Identify which cell holds the provided text, then report its [x, y] central coordinate. 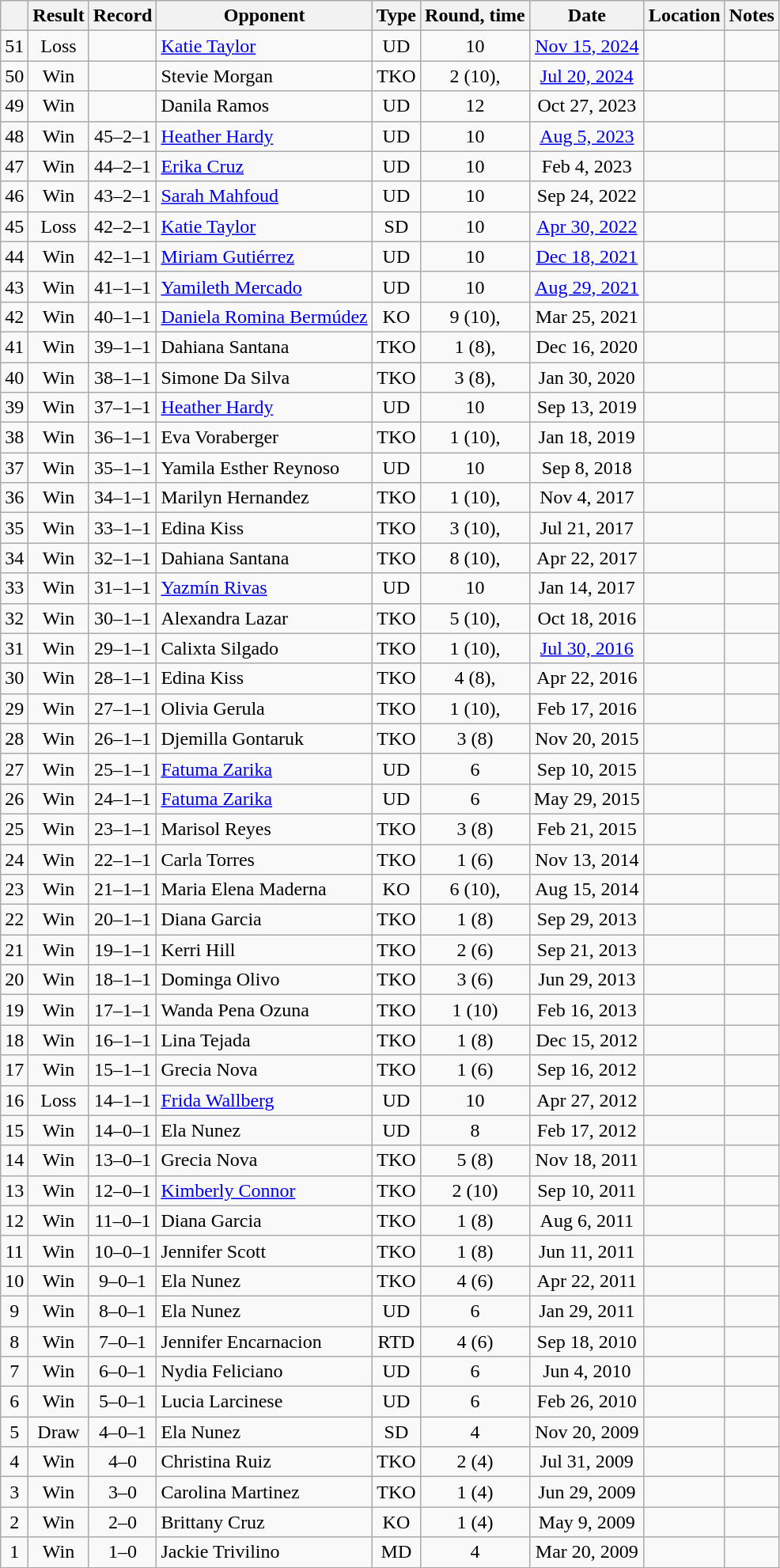
32 [14, 618]
8 (10), [475, 558]
Apr 22, 2011 [587, 1281]
Aug 5, 2023 [587, 136]
Feb 4, 2023 [587, 166]
2 (4) [475, 1462]
24–1–1 [123, 799]
9–0–1 [123, 1281]
50 [14, 76]
46 [14, 196]
Oct 18, 2016 [587, 618]
13 [14, 1190]
10–0–1 [123, 1251]
3–0 [123, 1492]
Jul 20, 2024 [587, 76]
Dec 18, 2021 [587, 256]
8–0–1 [123, 1311]
29–1–1 [123, 648]
16 [14, 1100]
44–2–1 [123, 166]
Apr 27, 2012 [587, 1100]
6–0–1 [123, 1372]
2 (10) [475, 1190]
41–1–1 [123, 287]
38–1–1 [123, 378]
Nov 4, 2017 [587, 498]
Jan 18, 2019 [587, 438]
21 [14, 950]
Nov 18, 2011 [587, 1160]
19–1–1 [123, 950]
Sep 16, 2012 [587, 1070]
42 [14, 317]
37–1–1 [123, 408]
15–1–1 [123, 1070]
Lucia Larcinese [264, 1402]
Sep 24, 2022 [587, 196]
Wanda Pena Ozuna [264, 1010]
Notes [752, 16]
Record [123, 16]
Nov 20, 2015 [587, 738]
22–1–1 [123, 859]
Nov 15, 2024 [587, 46]
Kerri Hill [264, 950]
Nov 13, 2014 [587, 859]
35–1–1 [123, 468]
Feb 17, 2012 [587, 1130]
36 [14, 498]
Aug 29, 2021 [587, 287]
17 [14, 1070]
43 [14, 287]
Eva Voraberger [264, 438]
42–1–1 [123, 256]
Jun 29, 2009 [587, 1492]
Kimberly Connor [264, 1190]
16–1–1 [123, 1040]
15 [14, 1130]
Opponent [264, 16]
38 [14, 438]
40–1–1 [123, 317]
Frida Wallberg [264, 1100]
20–1–1 [123, 920]
Yamileth Mercado [264, 287]
9 [14, 1311]
Danila Ramos [264, 106]
Marisol Reyes [264, 829]
5–0–1 [123, 1402]
4–0 [123, 1462]
7 [14, 1372]
27–1–1 [123, 708]
MD [396, 1552]
Jennifer Encarnacion [264, 1342]
Maria Elena Maderna [264, 890]
Jackie Trivilino [264, 1552]
1 (8), [475, 347]
3 (10), [475, 528]
Feb 21, 2015 [587, 829]
25–1–1 [123, 769]
2 (6) [475, 950]
Sarah Mahfoud [264, 196]
Date [587, 16]
Jul 30, 2016 [587, 648]
3 (8), [475, 378]
33 [14, 588]
9 (10), [475, 317]
Sep 10, 2015 [587, 769]
14 [14, 1160]
May 9, 2009 [587, 1522]
Dominga Olivo [264, 980]
12–0–1 [123, 1190]
Jun 11, 2011 [587, 1251]
30–1–1 [123, 618]
Jun 29, 2013 [587, 980]
Nov 20, 2009 [587, 1432]
Daniela Romina Bermúdez [264, 317]
Carolina Martinez [264, 1492]
1–0 [123, 1552]
14–0–1 [123, 1130]
13–0–1 [123, 1160]
26 [14, 799]
36–1–1 [123, 438]
32–1–1 [123, 558]
Location [684, 16]
44 [14, 256]
Round, time [475, 16]
Yazmín Rivas [264, 588]
Calixta Silgado [264, 648]
18 [14, 1040]
Feb 26, 2010 [587, 1402]
Sep 29, 2013 [587, 920]
Mar 25, 2021 [587, 317]
33–1–1 [123, 528]
24 [14, 859]
21–1–1 [123, 890]
29 [14, 708]
Apr 22, 2016 [587, 678]
Dec 15, 2012 [587, 1040]
41 [14, 347]
19 [14, 1010]
39–1–1 [123, 347]
4 (8), [475, 678]
47 [14, 166]
1 [14, 1552]
Sep 10, 2011 [587, 1190]
30 [14, 678]
20 [14, 980]
Mar 20, 2009 [587, 1552]
Result [59, 16]
Sep 13, 2019 [587, 408]
Sep 21, 2013 [587, 950]
34–1–1 [123, 498]
Marilyn Hernandez [264, 498]
3 [14, 1492]
31–1–1 [123, 588]
Olivia Gerula [264, 708]
Brittany Cruz [264, 1522]
Draw [59, 1432]
27 [14, 769]
RTD [396, 1342]
2 [14, 1522]
Jun 4, 2010 [587, 1372]
Stevie Morgan [264, 76]
43–2–1 [123, 196]
6 (10), [475, 890]
28–1–1 [123, 678]
23 [14, 890]
5 (10), [475, 618]
Jul 21, 2017 [587, 528]
2 (10), [475, 76]
48 [14, 136]
42–2–1 [123, 226]
Feb 16, 2013 [587, 1010]
Simone Da Silva [264, 378]
40 [14, 378]
28 [14, 738]
22 [14, 920]
2–0 [123, 1522]
Apr 22, 2017 [587, 558]
11–0–1 [123, 1221]
Yamila Esther Reynoso [264, 468]
Aug 6, 2011 [587, 1221]
5 (8) [475, 1160]
Jul 31, 2009 [587, 1462]
39 [14, 408]
37 [14, 468]
45 [14, 226]
4–0–1 [123, 1432]
Djemilla Gontaruk [264, 738]
Feb 17, 2016 [587, 708]
34 [14, 558]
1 (10) [475, 1010]
26–1–1 [123, 738]
Jennifer Scott [264, 1251]
Oct 27, 2023 [587, 106]
Alexandra Lazar [264, 618]
45–2–1 [123, 136]
Sep 8, 2018 [587, 468]
35 [14, 528]
7–0–1 [123, 1342]
Christina Ruiz [264, 1462]
51 [14, 46]
Nydia Feliciano [264, 1372]
Jan 30, 2020 [587, 378]
18–1–1 [123, 980]
Type [396, 16]
Dec 16, 2020 [587, 347]
Jan 14, 2017 [587, 588]
Miriam Gutiérrez [264, 256]
11 [14, 1251]
Sep 18, 2010 [587, 1342]
49 [14, 106]
May 29, 2015 [587, 799]
31 [14, 648]
Jan 29, 2011 [587, 1311]
Carla Torres [264, 859]
25 [14, 829]
17–1–1 [123, 1010]
Lina Tejada [264, 1040]
14–1–1 [123, 1100]
Aug 15, 2014 [587, 890]
Apr 30, 2022 [587, 226]
5 [14, 1432]
3 (6) [475, 980]
23–1–1 [123, 829]
Erika Cruz [264, 166]
